Provide the (X, Y) coordinate of the cell's center where the given text is located.  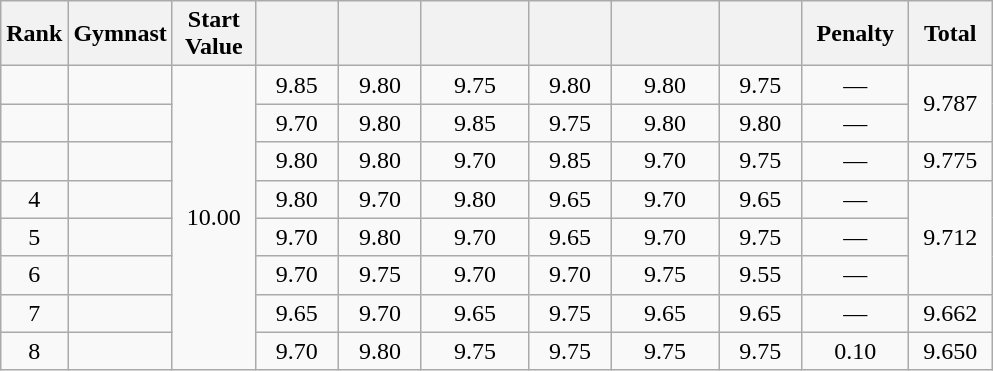
5 (34, 237)
0.10 (856, 351)
10.00 (214, 218)
8 (34, 351)
Penalty (856, 34)
9.650 (950, 351)
Gymnast (120, 34)
4 (34, 199)
9.55 (760, 275)
9.775 (950, 161)
StartValue (214, 34)
Rank (34, 34)
Total (950, 34)
9.787 (950, 104)
9.662 (950, 313)
6 (34, 275)
7 (34, 313)
9.712 (950, 237)
